Determine the [x, y] coordinate at the center of the cell enclosing the given text.  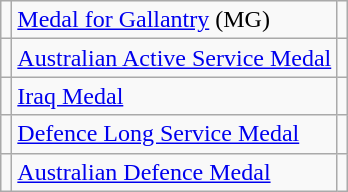
Medal for Gallantry (MG) [174, 20]
Iraq Medal [174, 96]
Australian Defence Medal [174, 172]
Australian Active Service Medal [174, 58]
Defence Long Service Medal [174, 134]
